Pinpoint the cell where the given text exists, returning its (x, y) midpoint coordinate. 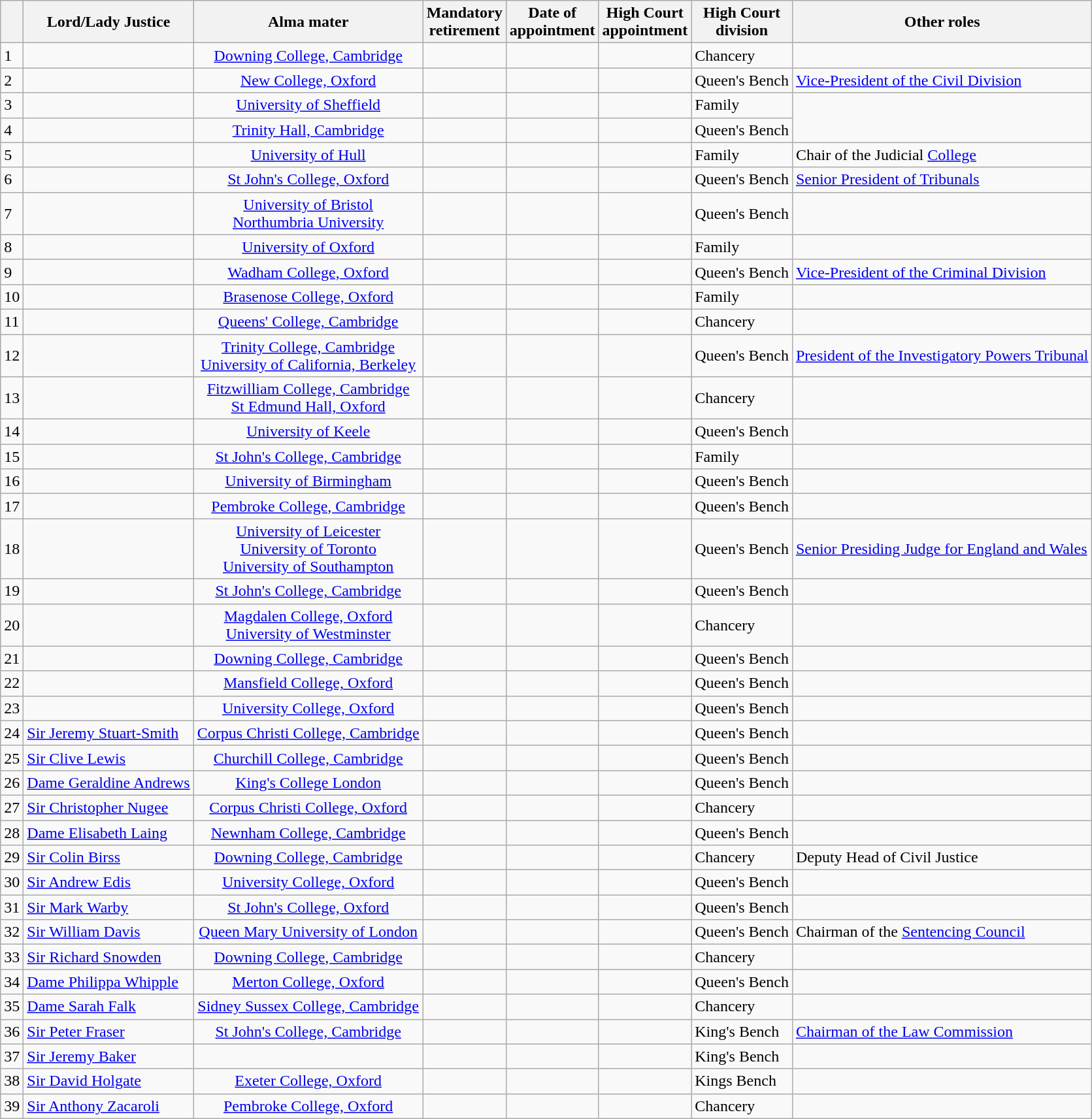
Vice-President of the Criminal Division (942, 272)
New College, Oxford (308, 80)
15 (12, 457)
3 (12, 105)
37 (12, 1056)
Sir Jeremy Stuart-Smith (108, 733)
Chair of the Judicial College (942, 155)
Alma mater (308, 22)
22 (12, 683)
33 (12, 957)
President of the Investigatory Powers Tribunal (942, 355)
Kings Bench (742, 1081)
High Courtdivision (742, 22)
25 (12, 758)
4 (12, 130)
36 (12, 1031)
32 (12, 932)
Queens' College, Cambridge (308, 321)
20 (12, 624)
Date ofappointment (552, 22)
39 (12, 1106)
University of Birmingham (308, 481)
Sir Jeremy Baker (108, 1056)
University of Keele (308, 432)
Chairman of the Law Commission (942, 1031)
35 (12, 1007)
Corpus Christi College, Cambridge (308, 733)
30 (12, 883)
26 (12, 783)
9 (12, 272)
16 (12, 481)
University of Bristol Northumbria University (308, 213)
8 (12, 247)
University of LeicesterUniversity of TorontoUniversity of Southampton (308, 549)
Sir Richard Snowden (108, 957)
6 (12, 180)
Magdalen College, OxfordUniversity of Westminster (308, 624)
Wadham College, Oxford (308, 272)
18 (12, 549)
Senior Presiding Judge for England and Wales (942, 549)
King's College London (308, 783)
31 (12, 907)
University of Oxford (308, 247)
14 (12, 432)
24 (12, 733)
Trinity Hall, Cambridge (308, 130)
29 (12, 858)
12 (12, 355)
Mandatoryretirement (464, 22)
Deputy Head of Civil Justice (942, 858)
Corpus Christi College, Oxford (308, 807)
13 (12, 398)
Dame Geraldine Andrews (108, 783)
Vice-President of the Civil Division (942, 80)
2 (12, 80)
Sir William Davis (108, 932)
Exeter College, Oxford (308, 1081)
34 (12, 982)
Dame Sarah Falk (108, 1007)
Sir Mark Warby (108, 907)
University of Hull (308, 155)
Other roles (942, 22)
10 (12, 297)
Merton College, Oxford (308, 982)
11 (12, 321)
Sir Clive Lewis (108, 758)
Fitzwilliam College, Cambridge St Edmund Hall, Oxford (308, 398)
Dame Philippa Whipple (108, 982)
17 (12, 506)
Pembroke College, Cambridge (308, 506)
Sir Peter Fraser (108, 1031)
28 (12, 833)
Pembroke College, Oxford (308, 1106)
Newnham College, Cambridge (308, 833)
Sir Colin Birss (108, 858)
Brasenose College, Oxford (308, 297)
Dame Elisabeth Laing (108, 833)
High Courtappointment (645, 22)
University of Sheffield (308, 105)
Senior President of Tribunals (942, 180)
Sir Anthony Zacaroli (108, 1106)
Chairman of the Sentencing Council (942, 932)
Sir Andrew Edis (108, 883)
Sir David Holgate (108, 1081)
21 (12, 658)
Queen Mary University of London (308, 932)
Lord/Lady Justice (108, 22)
5 (12, 155)
7 (12, 213)
Sidney Sussex College, Cambridge (308, 1007)
Sir Christopher Nugee (108, 807)
38 (12, 1081)
27 (12, 807)
19 (12, 591)
1 (12, 56)
Mansfield College, Oxford (308, 683)
Churchill College, Cambridge (308, 758)
23 (12, 708)
Trinity College, Cambridge University of California, Berkeley (308, 355)
